From the cell containing the given text, extract its center point as (X, Y) coordinate. 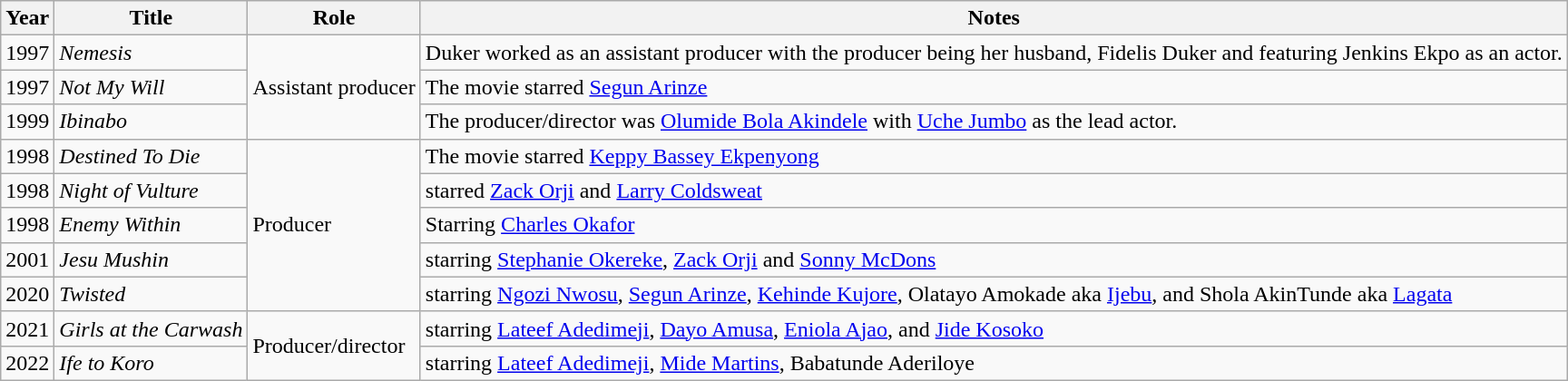
Title (151, 18)
starring Stephanie Okereke, Zack Orji and Sonny McDons (994, 259)
Notes (994, 18)
1999 (27, 122)
The producer/director was Olumide Bola Akindele with Uche Jumbo as the lead actor. (994, 122)
Ife to Koro (151, 363)
Not My Will (151, 87)
Role (334, 18)
Twisted (151, 294)
The movie starred Segun Arinze (994, 87)
Duker worked as an assistant producer with the producer being her husband, Fidelis Duker and featuring Jenkins Ekpo as an actor. (994, 53)
starring Ngozi Nwosu, Segun Arinze, Kehinde Kujore, Olatayo Amokade aka Ijebu, and Shola AkinTunde aka Lagata (994, 294)
2001 (27, 259)
starring Lateef Adedimeji, Mide Martins, Babatunde Aderiloye (994, 363)
The movie starred Keppy Bassey Ekpenyong (994, 156)
Night of Vulture (151, 190)
Assistant producer (334, 87)
Starring Charles Okafor (994, 225)
Nemesis (151, 53)
starring Lateef Adedimeji, Dayo Amusa, Eniola Ajao, and Jide Kosoko (994, 328)
Destined To Die (151, 156)
2020 (27, 294)
Year (27, 18)
Producer (334, 225)
Jesu Mushin (151, 259)
starred Zack Orji and Larry Coldsweat (994, 190)
Producer/director (334, 346)
Girls at the Carwash (151, 328)
2022 (27, 363)
2021 (27, 328)
Enemy Within (151, 225)
Ibinabo (151, 122)
